Locate the cell with the specified text and output its [X, Y] center coordinate. 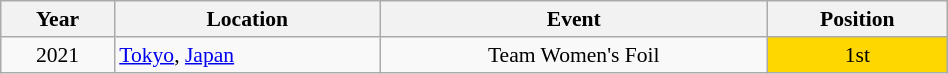
2021 [58, 55]
1st [857, 55]
Position [857, 19]
Team Women's Foil [574, 55]
Event [574, 19]
Tokyo, Japan [247, 55]
Location [247, 19]
Year [58, 19]
